From the cell containing the given text, extract its center point as (X, Y) coordinate. 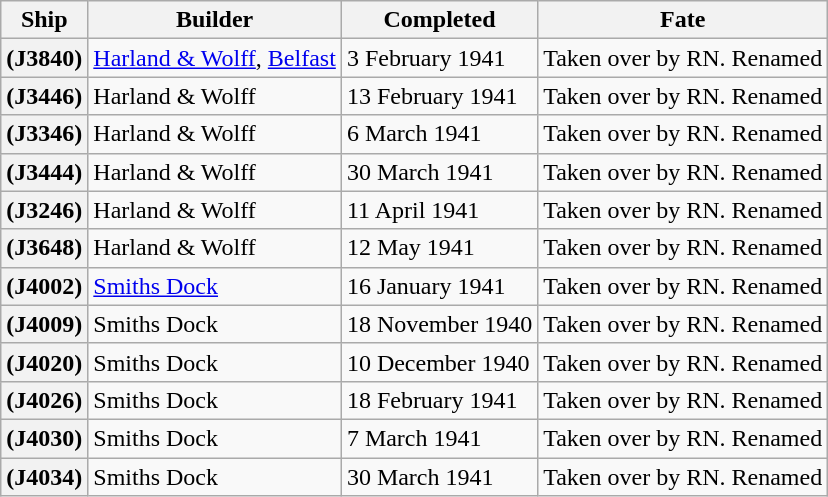
(J3246) (44, 210)
3 February 1941 (439, 58)
(J4026) (44, 400)
18 November 1940 (439, 324)
Builder (215, 20)
(J4034) (44, 477)
(J3346) (44, 134)
(J4009) (44, 324)
13 February 1941 (439, 96)
(J3446) (44, 96)
(J4020) (44, 362)
(J3648) (44, 248)
10 December 1940 (439, 362)
Ship (44, 20)
(J4030) (44, 438)
18 February 1941 (439, 400)
16 January 1941 (439, 286)
Completed (439, 20)
6 March 1941 (439, 134)
(J3840) (44, 58)
Harland & Wolff, Belfast (215, 58)
7 March 1941 (439, 438)
12 May 1941 (439, 248)
Fate (683, 20)
(J3444) (44, 172)
(J4002) (44, 286)
11 April 1941 (439, 210)
